Detect which cell encompasses the target text, then output its [X, Y] center coordinate. 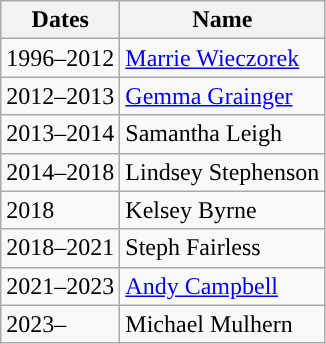
1996–2012 [60, 58]
2018 [60, 210]
2018–2021 [60, 248]
2014–2018 [60, 172]
Michael Mulhern [222, 324]
Dates [60, 20]
Samantha Leigh [222, 134]
Lindsey Stephenson [222, 172]
Gemma Grainger [222, 96]
Andy Campbell [222, 286]
2013–2014 [60, 134]
2023– [60, 324]
Kelsey Byrne [222, 210]
Marrie Wieczorek [222, 58]
Steph Fairless [222, 248]
2012–2013 [60, 96]
Name [222, 20]
2021–2023 [60, 286]
